Locate the cell with the specified text and output its [x, y] center coordinate. 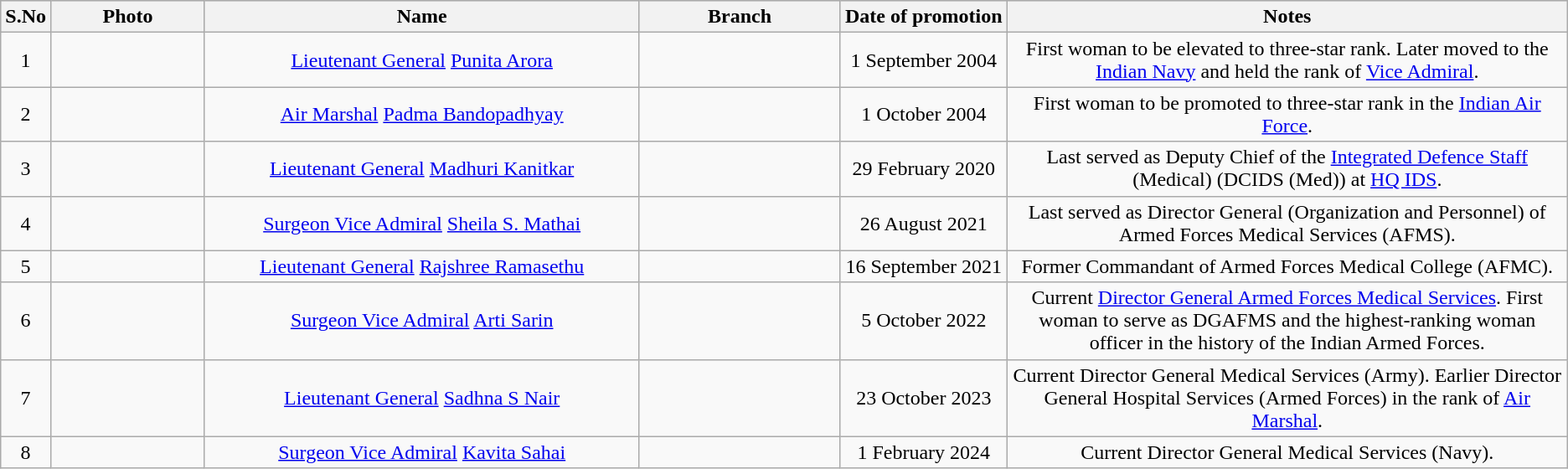
Photo [127, 17]
Current Director General Medical Services (Navy). [1287, 452]
Surgeon Vice Admiral Sheila S. Mathai [421, 223]
4 [26, 223]
Last served as Deputy Chief of the Integrated Defence Staff (Medical) (DCIDS (Med)) at HQ IDS. [1287, 169]
6 [26, 321]
2 [26, 114]
Date of promotion [923, 17]
7 [26, 398]
Former Commandant of Armed Forces Medical College (AFMC). [1287, 266]
1 February 2024 [923, 452]
5 October 2022 [923, 321]
Air Marshal Padma Bandopadhyay [421, 114]
1 [26, 60]
Current Director General Medical Services (Army). Earlier Director General Hospital Services (Armed Forces) in the rank of Air Marshal. [1287, 398]
Lieutenant General Sadhna S Nair [421, 398]
Last served as Director General (Organization and Personnel) of Armed Forces Medical Services (AFMS). [1287, 223]
Notes [1287, 17]
26 August 2021 [923, 223]
5 [26, 266]
Branch [740, 17]
First woman to be promoted to three-star rank in the Indian Air Force. [1287, 114]
1 October 2004 [923, 114]
Lieutenant General Madhuri Kanitkar [421, 169]
3 [26, 169]
1 September 2004 [923, 60]
Lieutenant General Rajshree Ramasethu [421, 266]
Surgeon Vice Admiral Kavita Sahai [421, 452]
Lieutenant General Punita Arora [421, 60]
29 February 2020 [923, 169]
Surgeon Vice Admiral Arti Sarin [421, 321]
First woman to be elevated to three-star rank. Later moved to the Indian Navy and held the rank of Vice Admiral. [1287, 60]
16 September 2021 [923, 266]
S.No [26, 17]
Name [421, 17]
23 October 2023 [923, 398]
8 [26, 452]
